From the cell containing the given text, extract its center point as (X, Y) coordinate. 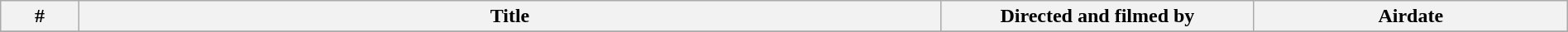
# (40, 16)
Directed and filmed by (1097, 16)
Airdate (1411, 16)
Title (509, 16)
